Search for the cell housing the specified text and yield its (X, Y) center coordinate. 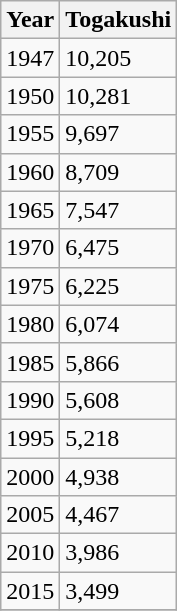
6,225 (118, 286)
10,281 (118, 96)
6,074 (118, 324)
2015 (30, 591)
1965 (30, 210)
1955 (30, 134)
8,709 (118, 172)
5,218 (118, 438)
1995 (30, 438)
3,986 (118, 553)
1980 (30, 324)
1990 (30, 400)
1975 (30, 286)
5,608 (118, 400)
7,547 (118, 210)
9,697 (118, 134)
10,205 (118, 58)
1985 (30, 362)
4,938 (118, 477)
Year (30, 20)
1970 (30, 248)
2005 (30, 515)
2000 (30, 477)
5,866 (118, 362)
3,499 (118, 591)
1960 (30, 172)
6,475 (118, 248)
1947 (30, 58)
2010 (30, 553)
1950 (30, 96)
Togakushi (118, 20)
4,467 (118, 515)
